Locate the cell with the specified text and output its (x, y) center coordinate. 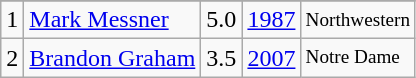
Brandon Graham (112, 58)
2 (12, 58)
Northwestern (358, 20)
5.0 (222, 20)
Notre Dame (358, 58)
Mark Messner (112, 20)
1 (12, 20)
2007 (272, 58)
1987 (272, 20)
3.5 (222, 58)
